Provide the (x, y) coordinate of the cell's center where the given text is located.  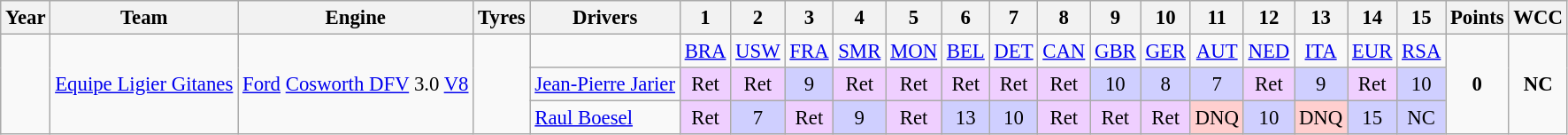
2 (757, 18)
Raul Boesel (605, 118)
Engine (356, 18)
Drivers (605, 18)
ITA (1321, 52)
Equipe Ligier Gitanes (144, 85)
DET (1014, 52)
3 (809, 18)
MON (914, 52)
0 (1478, 85)
1 (704, 18)
11 (1217, 18)
Jean-Pierre Jarier (605, 84)
NED (1269, 52)
Team (144, 18)
BRA (704, 52)
EUR (1372, 52)
Tyres (502, 18)
SMR (860, 52)
14 (1372, 18)
AUT (1217, 52)
12 (1269, 18)
USW (757, 52)
5 (914, 18)
Points (1478, 18)
RSA (1421, 52)
WCC (1538, 18)
FRA (809, 52)
GBR (1115, 52)
6 (965, 18)
GER (1165, 52)
Year (26, 18)
Ford Cosworth DFV 3.0 V8 (356, 85)
4 (860, 18)
BEL (965, 52)
CAN (1064, 52)
